Return (X, Y) of the center of cell containing provided text 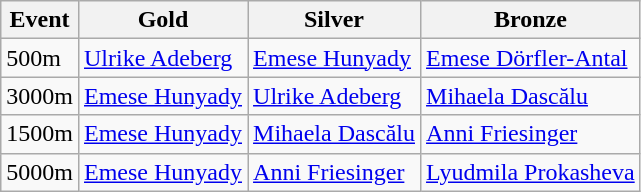
Lyudmila Prokasheva (531, 172)
Silver (334, 20)
5000m (40, 172)
3000m (40, 96)
1500m (40, 134)
500m (40, 58)
Event (40, 20)
Bronze (531, 20)
Gold (162, 20)
Emese Dörfler-Antal (531, 58)
